Scan for the cell matching the given text and deliver its (x, y) coordinate at center. 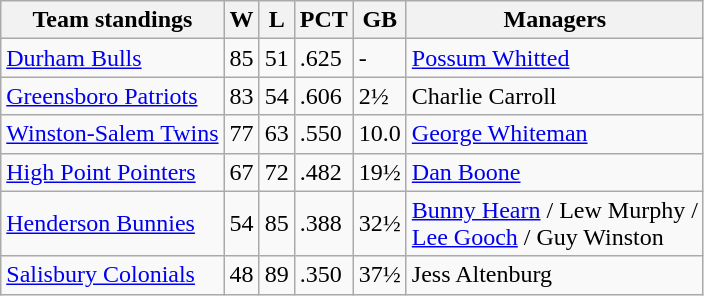
W (242, 20)
77 (242, 134)
.625 (324, 58)
67 (242, 172)
Managers (554, 20)
89 (276, 275)
.482 (324, 172)
Bunny Hearn / Lew Murphy /Lee Gooch / Guy Winston (554, 224)
10.0 (380, 134)
PCT (324, 20)
George Whiteman (554, 134)
.606 (324, 96)
Possum Whitted (554, 58)
L (276, 20)
72 (276, 172)
2½ (380, 96)
Winston-Salem Twins (112, 134)
51 (276, 58)
- (380, 58)
32½ (380, 224)
37½ (380, 275)
19½ (380, 172)
.350 (324, 275)
Salisbury Colonials (112, 275)
Dan Boone (554, 172)
48 (242, 275)
Jess Altenburg (554, 275)
Charlie Carroll (554, 96)
Henderson Bunnies (112, 224)
.388 (324, 224)
High Point Pointers (112, 172)
Team standings (112, 20)
83 (242, 96)
Greensboro Patriots (112, 96)
Durham Bulls (112, 58)
GB (380, 20)
.550 (324, 134)
63 (276, 134)
